Search for the cell housing the specified text and yield its (X, Y) center coordinate. 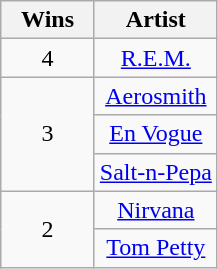
Salt-n-Pepa (156, 172)
Tom Petty (156, 248)
En Vogue (156, 134)
2 (48, 229)
Artist (156, 20)
Aerosmith (156, 96)
3 (48, 134)
Wins (48, 20)
R.E.M. (156, 58)
4 (48, 58)
Nirvana (156, 210)
